Search for the cell housing the specified text and yield its (X, Y) center coordinate. 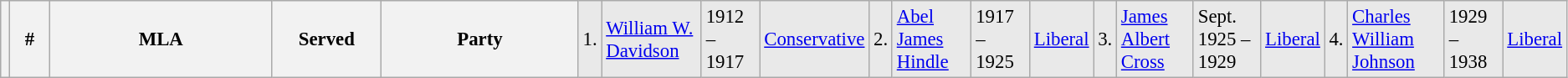
4. (1336, 39)
3. (1105, 39)
1917 – 1925 (1001, 39)
1929 – 1938 (1473, 39)
1. (590, 39)
Party (480, 39)
Conservative (815, 39)
William W. Davidson (651, 39)
Charles William Johnson (1396, 39)
Abel James Hindle (931, 39)
1912 – 1917 (730, 39)
Served (326, 39)
MLA (161, 39)
Sept. 1925 – 1929 (1227, 39)
James Albert Cross (1156, 39)
# (29, 39)
2. (881, 39)
